Return the (x, y) coordinate for the center point of the cell that contains the specified text.  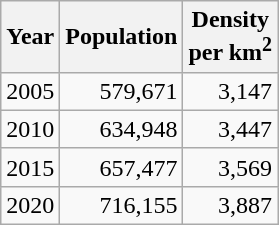
579,671 (122, 91)
2005 (30, 91)
2015 (30, 167)
Population (122, 37)
657,477 (122, 167)
2020 (30, 205)
2010 (30, 129)
3,887 (230, 205)
Density per km2 (230, 37)
Year (30, 37)
3,569 (230, 167)
634,948 (122, 129)
716,155 (122, 205)
3,147 (230, 91)
3,447 (230, 129)
